Identify which cell holds the provided text, then report its [x, y] central coordinate. 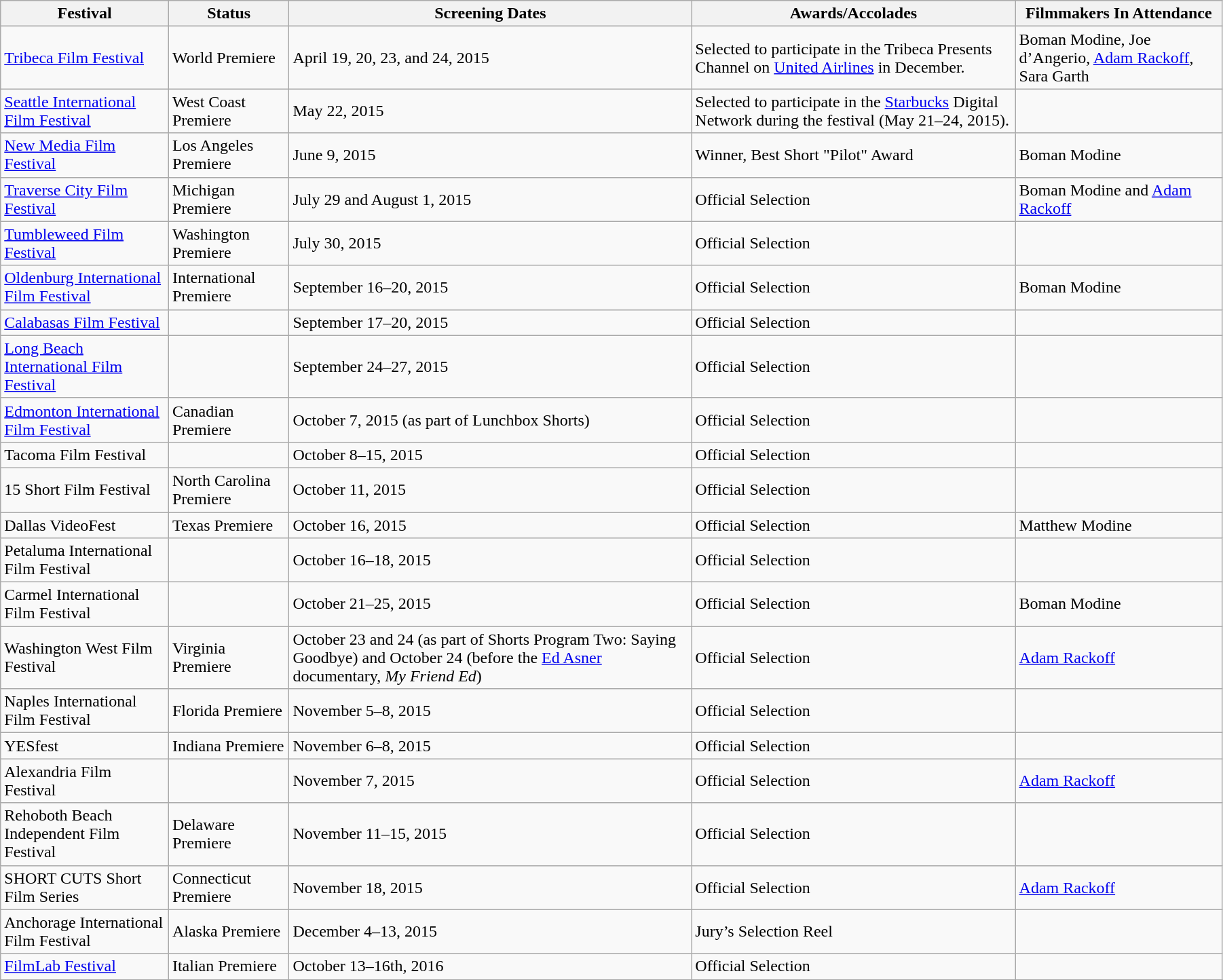
Tacoma Film Festival [85, 455]
Petaluma International Film Festival [85, 561]
15 Short Film Festival [85, 490]
November 6–8, 2015 [490, 746]
International Premiere [229, 288]
Awards/Accolades [854, 14]
October 13–16th, 2016 [490, 966]
Washington West Film Festival [85, 658]
Oldenburg International Film Festival [85, 288]
November 5–8, 2015 [490, 711]
Seattle International Film Festival [85, 111]
October 8–15, 2015 [490, 455]
Michigan Premiere [229, 200]
November 11–15, 2015 [490, 834]
New Media Film Festival [85, 155]
October 16–18, 2015 [490, 561]
Status [229, 14]
Filmmakers In Attendance [1118, 14]
October 16, 2015 [490, 525]
Florida Premiere [229, 711]
October 21–25, 2015 [490, 604]
Jury’s Selection Reel [854, 931]
November 18, 2015 [490, 888]
Connecticut Premiere [229, 888]
October 7, 2015 (as part of Lunchbox Shorts) [490, 419]
Alaska Premiere [229, 931]
Canadian Premiere [229, 419]
North Carolina Premiere [229, 490]
June 9, 2015 [490, 155]
Indiana Premiere [229, 746]
October 11, 2015 [490, 490]
Naples International Film Festival [85, 711]
World Premiere [229, 58]
Boman Modine and Adam Rackoff [1118, 200]
Tumbleweed Film Festival [85, 243]
July 29 and August 1, 2015 [490, 200]
West Coast Premiere [229, 111]
Festival [85, 14]
SHORT CUTS Short Film Series [85, 888]
Texas Premiere [229, 525]
Tribeca Film Festival [85, 58]
Washington Premiere [229, 243]
Calabasas Film Festival [85, 322]
Traverse City Film Festival [85, 200]
Alexandria Film Festival [85, 780]
Winner, Best Short "Pilot" Award [854, 155]
Los Angeles Premiere [229, 155]
July 30, 2015 [490, 243]
September 17–20, 2015 [490, 322]
Screening Dates [490, 14]
Long Beach International Film Festival [85, 366]
Boman Modine, Joe d’Angerio, Adam Rackoff, Sara Garth [1118, 58]
Virginia Premiere [229, 658]
Edmonton International Film Festival [85, 419]
May 22, 2015 [490, 111]
Selected to participate in the Starbucks Digital Network during the festival (May 21–24, 2015). [854, 111]
Rehoboth Beach Independent Film Festival [85, 834]
Matthew Modine [1118, 525]
Dallas VideoFest [85, 525]
September 16–20, 2015 [490, 288]
Selected to participate in the Tribeca Presents Channel on United Airlines in December. [854, 58]
FilmLab Festival [85, 966]
Delaware Premiere [229, 834]
April 19, 20, 23, and 24, 2015 [490, 58]
September 24–27, 2015 [490, 366]
Italian Premiere [229, 966]
YESfest [85, 746]
Carmel International Film Festival [85, 604]
December 4–13, 2015 [490, 931]
Anchorage International Film Festival [85, 931]
November 7, 2015 [490, 780]
October 23 and 24 (as part of Shorts Program Two: Saying Goodbye) and October 24 (before the Ed Asner documentary, My Friend Ed) [490, 658]
